Output the (X, Y) coordinate of the center of the cell containing the given text.  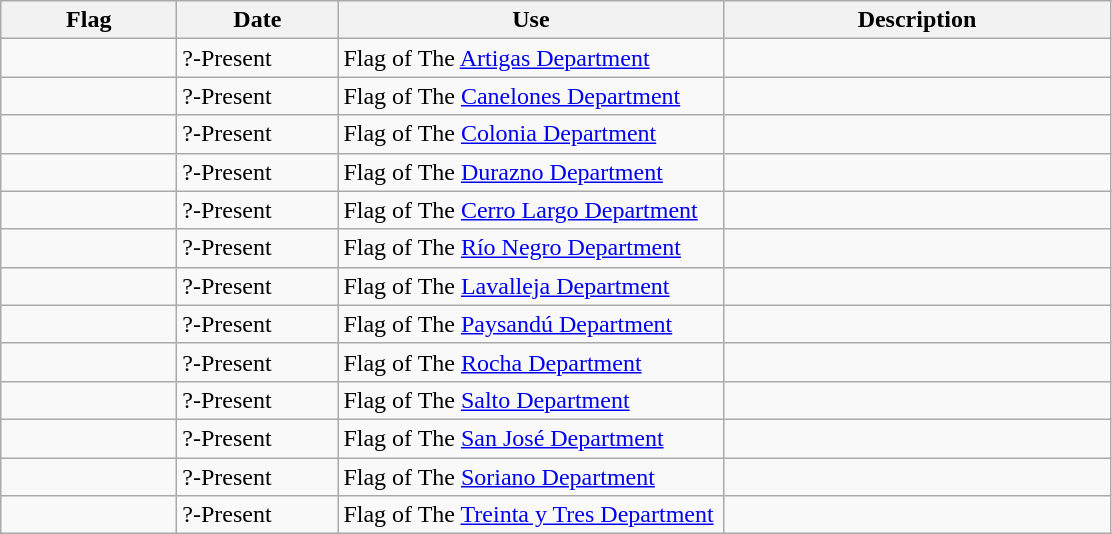
Flag of The Lavalleja Department (531, 286)
Flag of The Durazno Department (531, 172)
Flag (89, 20)
Flag of The Soriano Department (531, 477)
Flag of The Canelones Department (531, 96)
Flag of The Artigas Department (531, 58)
Flag of The Colonia Department (531, 134)
Flag of The Río Negro Department (531, 248)
Flag of The San José Department (531, 438)
Description (917, 20)
Flag of The Paysandú Department (531, 324)
Flag of The Treinta y Tres Department (531, 515)
Flag of The Rocha Department (531, 362)
Date (258, 20)
Use (531, 20)
Flag of The Cerro Largo Department (531, 210)
Flag of The Salto Department (531, 400)
